Identify which cell holds the provided text, then report its [X, Y] central coordinate. 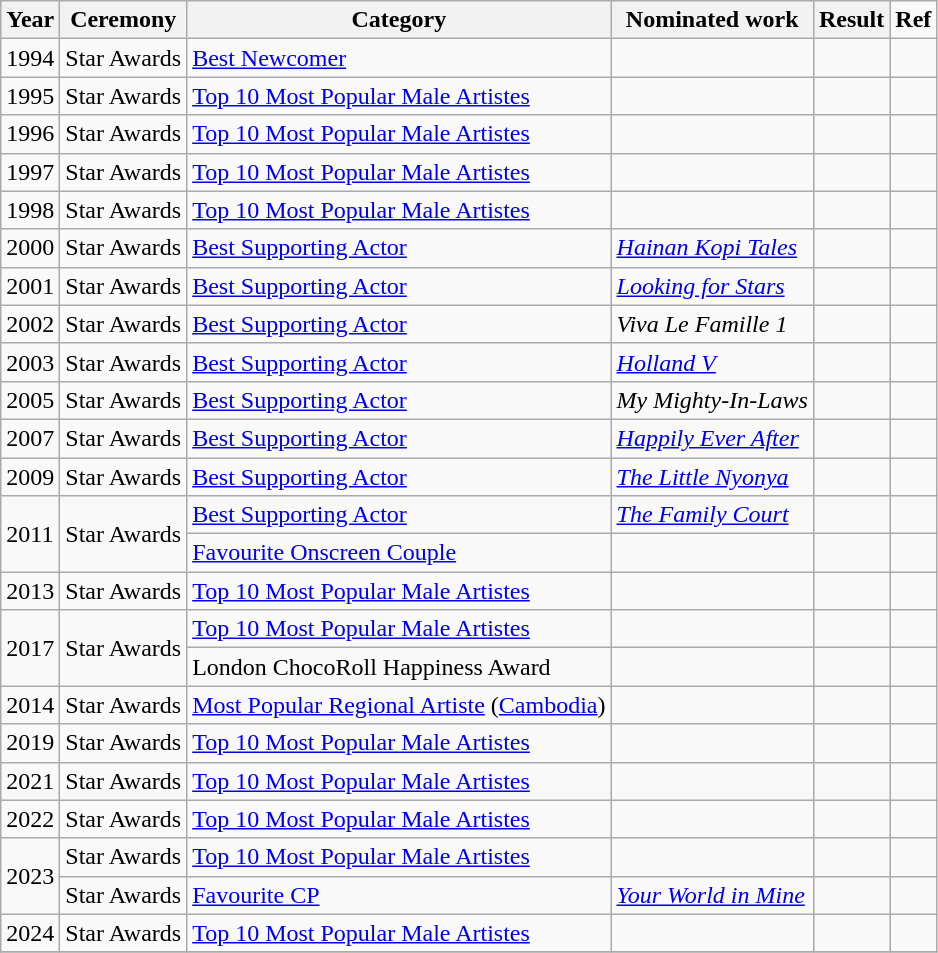
2022 [30, 819]
1996 [30, 134]
Category [399, 20]
2014 [30, 705]
2013 [30, 591]
2002 [30, 324]
2003 [30, 362]
Viva Le Famille 1 [712, 324]
2000 [30, 248]
2019 [30, 743]
2001 [30, 286]
2021 [30, 781]
1997 [30, 172]
Your World in Mine [712, 895]
Holland V [712, 362]
Nominated work [712, 20]
1994 [30, 58]
Happily Ever After [712, 438]
Favourite Onscreen Couple [399, 553]
2005 [30, 400]
1998 [30, 210]
Ceremony [124, 20]
Favourite CP [399, 895]
London ChocoRoll Happiness Award [399, 667]
Looking for Stars [712, 286]
Year [30, 20]
2023 [30, 876]
2024 [30, 933]
2017 [30, 648]
2007 [30, 438]
1995 [30, 96]
2009 [30, 477]
The Family Court [712, 515]
Ref [914, 20]
Hainan Kopi Tales [712, 248]
Result [851, 20]
Most Popular Regional Artiste (Cambodia) [399, 705]
2011 [30, 534]
Best Newcomer [399, 58]
The Little Nyonya [712, 477]
My Mighty-In-Laws [712, 400]
